Determine the [x, y] coordinate at the center of the cell enclosing the given text.  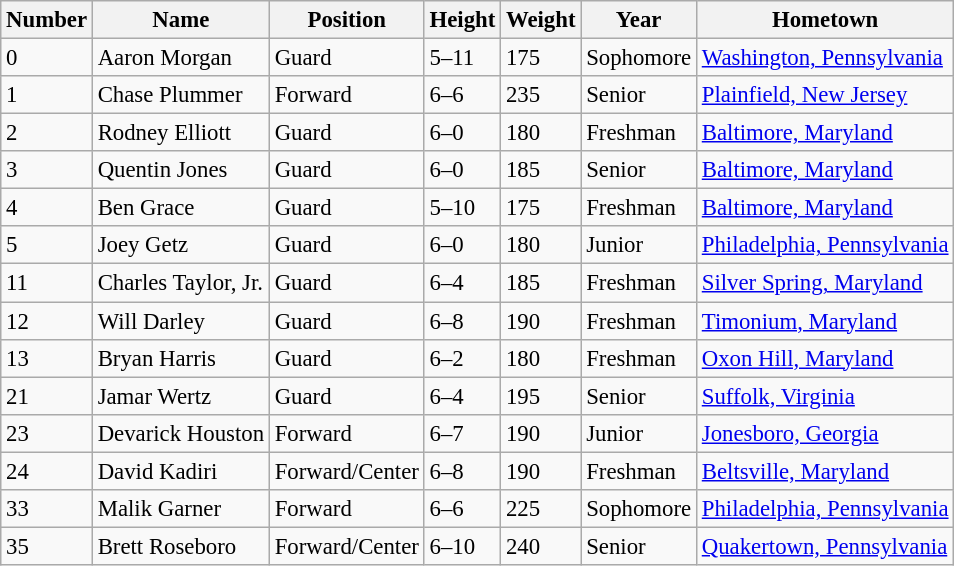
Aaron Morgan [180, 58]
Brett Roseboro [180, 546]
Rodney Elliott [180, 133]
4 [47, 208]
Oxon Hill, Maryland [824, 358]
David Kadiri [180, 471]
Number [47, 20]
5–10 [462, 208]
Jonesboro, Georgia [824, 433]
Position [346, 20]
Name [180, 20]
Jamar Wertz [180, 396]
13 [47, 358]
Devarick Houston [180, 433]
Hometown [824, 20]
35 [47, 546]
24 [47, 471]
0 [47, 58]
235 [541, 95]
6–10 [462, 546]
240 [541, 546]
Suffolk, Virginia [824, 396]
6–2 [462, 358]
12 [47, 321]
Chase Plummer [180, 95]
Joey Getz [180, 245]
Ben Grace [180, 208]
2 [47, 133]
Silver Spring, Maryland [824, 283]
Quakertown, Pennsylvania [824, 546]
Beltsville, Maryland [824, 471]
23 [47, 433]
21 [47, 396]
Will Darley [180, 321]
5–11 [462, 58]
195 [541, 396]
6–7 [462, 433]
Malik Garner [180, 509]
33 [47, 509]
Plainfield, New Jersey [824, 95]
Year [639, 20]
Quentin Jones [180, 170]
11 [47, 283]
3 [47, 170]
Height [462, 20]
5 [47, 245]
Weight [541, 20]
1 [47, 95]
Bryan Harris [180, 358]
Timonium, Maryland [824, 321]
Charles Taylor, Jr. [180, 283]
Washington, Pennsylvania [824, 58]
225 [541, 509]
